Return [X, Y] of the center of cell containing provided text 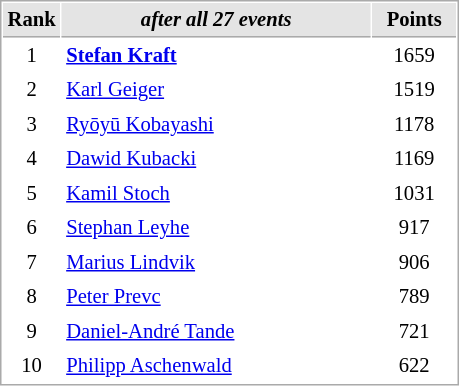
622 [414, 366]
after all 27 events [216, 20]
1169 [414, 158]
Karl Geiger [216, 90]
Stefan Kraft [216, 56]
721 [414, 332]
Rank [32, 20]
Kamil Stoch [216, 194]
3 [32, 124]
Dawid Kubacki [216, 158]
Philipp Aschenwald [216, 366]
9 [32, 332]
4 [32, 158]
10 [32, 366]
8 [32, 296]
7 [32, 262]
917 [414, 228]
Peter Prevc [216, 296]
Stephan Leyhe [216, 228]
Marius Lindvik [216, 262]
Ryōyū Kobayashi [216, 124]
Daniel-André Tande [216, 332]
1178 [414, 124]
1 [32, 56]
5 [32, 194]
6 [32, 228]
Points [414, 20]
906 [414, 262]
1659 [414, 56]
2 [32, 90]
1519 [414, 90]
1031 [414, 194]
789 [414, 296]
